Provide the [X, Y] coordinate of the cell's center where the given text is located.  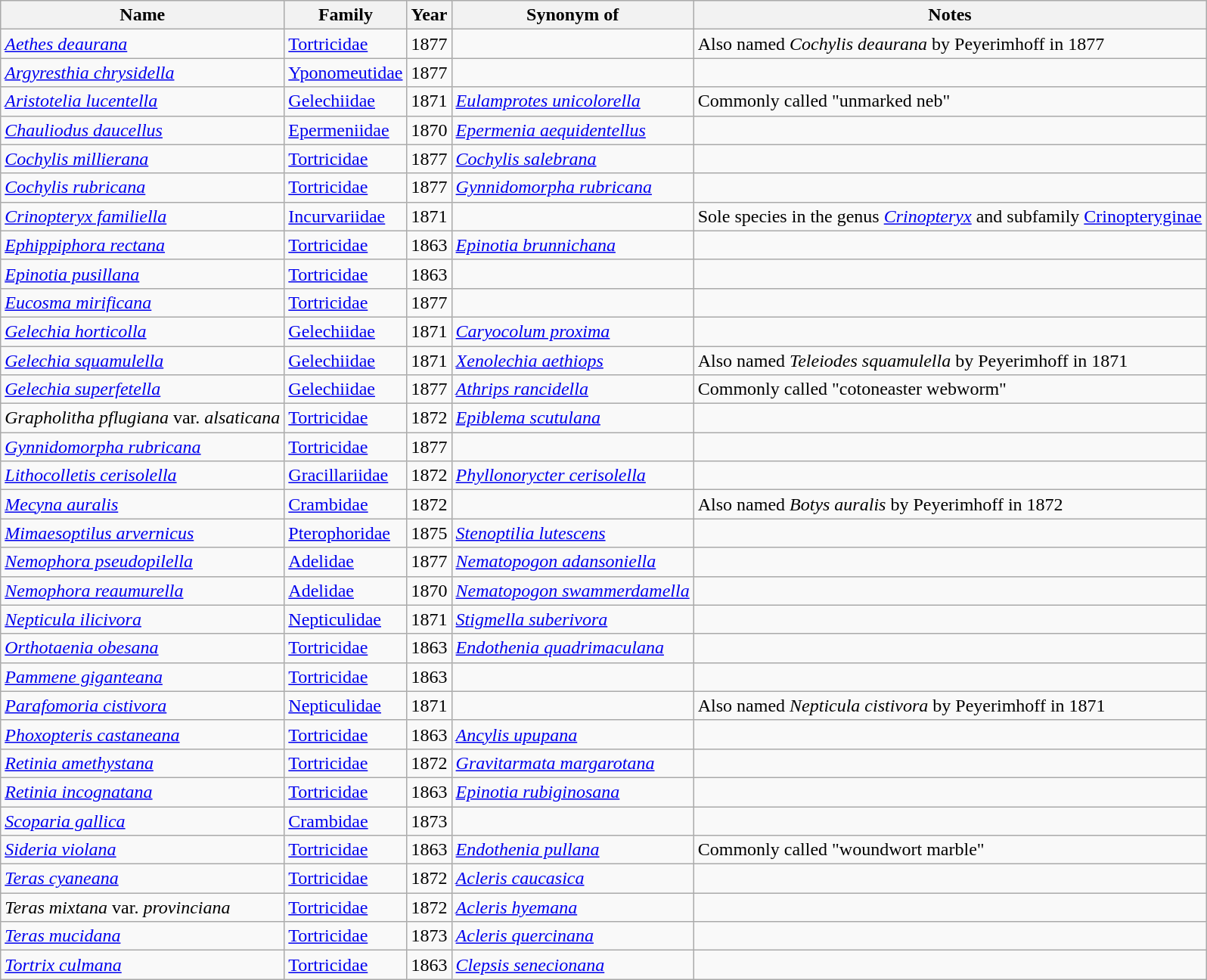
Grapholitha pflugiana var. alsaticana [142, 418]
Stigmella suberivora [572, 619]
Acleris caucasica [572, 879]
Epinotia rubiginosana [572, 792]
Yponomeutidae [346, 73]
Also named Botys auralis by Peyerimhoff in 1872 [950, 504]
Nematopogon adansoniella [572, 562]
Nemophora reaumurella [142, 591]
Phoxopteris castaneana [142, 734]
Family [346, 15]
Commonly called "cotoneaster webworm" [950, 389]
Lithocolletis cerisolella [142, 476]
Epiblema scutulana [572, 418]
Teras cyaneana [142, 879]
Argyresthia chrysidella [142, 73]
Ephippiphora rectana [142, 245]
Sideria violana [142, 850]
Incurvariidae [346, 216]
Clepsis senecionana [572, 965]
Name [142, 15]
Year [430, 15]
Epermeniidae [346, 130]
Stenoptilia lutescens [572, 533]
Eulamprotes unicolorella [572, 101]
Endothenia pullana [572, 850]
Tortrix culmana [142, 965]
Epermenia aequidentellus [572, 130]
Aethes deaurana [142, 44]
Retinia amethystana [142, 763]
Endothenia quadrimaculana [572, 648]
Also named Teleiodes squamulella by Peyerimhoff in 1871 [950, 361]
Teras mucidana [142, 936]
Pterophoridae [346, 533]
Nemophora pseudopilella [142, 562]
Caryocolum proxima [572, 331]
Scoparia gallica [142, 820]
Epinotia pusillana [142, 274]
Nematopogon swammerdamella [572, 591]
Synonym of [572, 15]
Mecyna auralis [142, 504]
Acleris hyemana [572, 907]
Gelechia horticolla [142, 331]
Sole species in the genus Crinopteryx and subfamily Crinopteryginae [950, 216]
Commonly called "unmarked neb" [950, 101]
Eucosma mirificana [142, 302]
Cochylis millierana [142, 159]
Gravitarmata margarotana [572, 763]
Nepticula ilicivora [142, 619]
Commonly called "woundwort marble" [950, 850]
Notes [950, 15]
Crinopteryx familiella [142, 216]
Acleris quercinana [572, 936]
Cochylis rubricana [142, 188]
Aristotelia lucentella [142, 101]
Gelechia superfetella [142, 389]
Parafomoria cistivora [142, 706]
Also named Nepticula cistivora by Peyerimhoff in 1871 [950, 706]
Chauliodus daucellus [142, 130]
Phyllonorycter cerisolella [572, 476]
Gelechia squamulella [142, 361]
Cochylis salebrana [572, 159]
Gracillariidae [346, 476]
Pammene giganteana [142, 677]
Retinia incognatana [142, 792]
Xenolechia aethiops [572, 361]
Ancylis upupana [572, 734]
Orthotaenia obesana [142, 648]
Teras mixtana var. provinciana [142, 907]
Also named Cochylis deaurana by Peyerimhoff in 1877 [950, 44]
1875 [430, 533]
Epinotia brunnichana [572, 245]
Mimaesoptilus arvernicus [142, 533]
Athrips rancidella [572, 389]
